Locate the cell with the specified text and output its [X, Y] center coordinate. 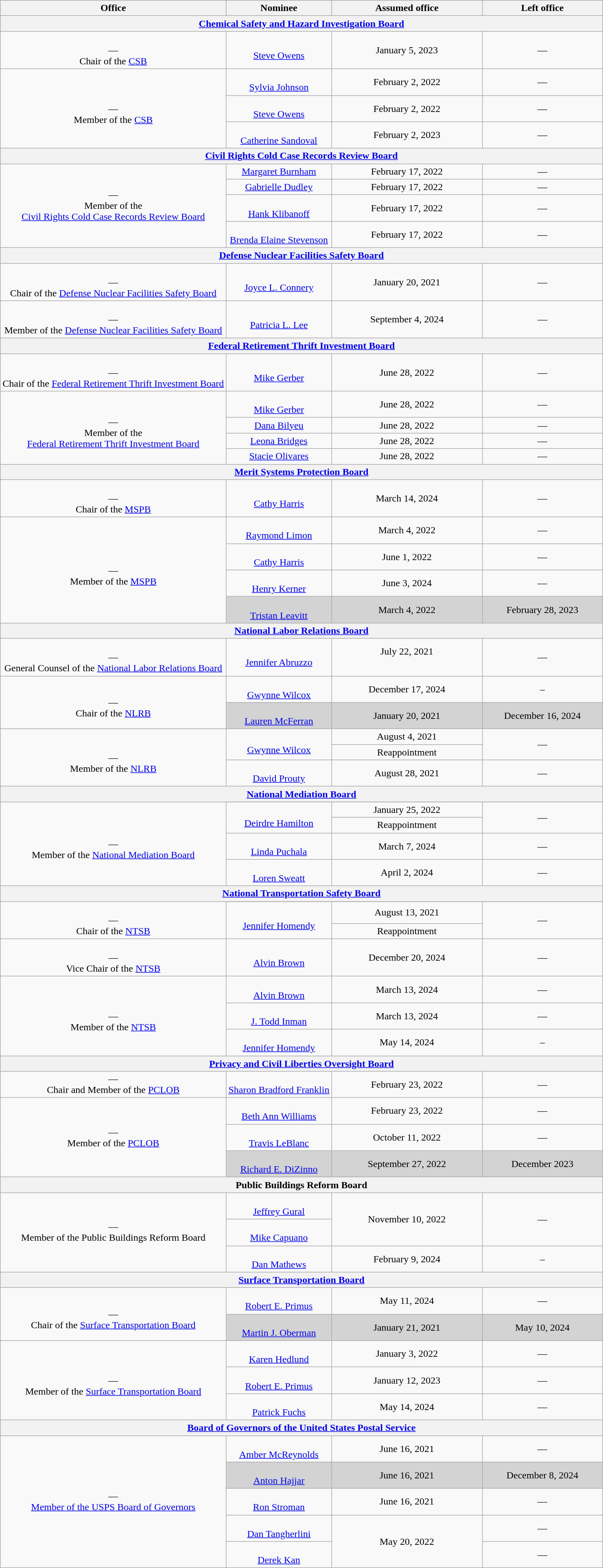
June 3, 2024 [407, 583]
—Member of the Surface Transportation Board [113, 1380]
August 28, 2021 [407, 773]
Left office [542, 8]
—General Counsel of the National Labor Relations Board [113, 657]
Jennifer Abruzzo [279, 657]
March 7, 2024 [407, 846]
Loren Sweatt [279, 873]
December 16, 2024 [542, 716]
—Chair of the Surface Transportation Board [113, 1314]
Henry Kerner [279, 583]
Derek Kan [279, 1555]
Travis LeBlanc [279, 1137]
—Chair of the Defense Nuclear Facilities Safety Board [113, 282]
February 9, 2024 [407, 1259]
—Member of the USPS Board of Governors [113, 1501]
National Labor Relations Board [301, 631]
May 20, 2022 [407, 1542]
Ron Stroman [279, 1502]
September 27, 2022 [407, 1164]
February 2, 2023 [407, 135]
Raymond Limon [279, 530]
Amber McReynolds [279, 1448]
Lauren McFerran [279, 716]
Defense Nuclear Facilities Safety Board [301, 255]
—Member of the Public Buildings Reform Board [113, 1233]
January 3, 2022 [407, 1354]
Nominee [279, 8]
—Chair and Member of the PCLOB [113, 1084]
J. Todd Inman [279, 1016]
January 12, 2023 [407, 1380]
Margaret Burnham [279, 171]
Anton Hajjar [279, 1475]
National Mediation Board [301, 794]
Karen Hedlund [279, 1354]
December 8, 2024 [542, 1475]
October 11, 2022 [407, 1137]
—Member of the Defense Nuclear Facilities Safety Board [113, 320]
—Chair of the Federal Retirement Thrift Investment Board [113, 372]
Sylvia Johnson [279, 82]
Civil Rights Cold Case Records Review Board [301, 156]
Surface Transportation Board [301, 1280]
Public Buildings Reform Board [301, 1185]
Mike Capuano [279, 1233]
Gabrielle Dudley [279, 187]
Dan Mathews [279, 1259]
December 2023 [542, 1164]
January 21, 2021 [407, 1327]
Linda Puchala [279, 846]
April 2, 2024 [407, 873]
Richard E. DiZinno [279, 1164]
July 22, 2021 [407, 657]
January 25, 2022 [407, 810]
David Prouty [279, 773]
Office [113, 8]
National Transportation Safety Board [301, 893]
Patricia L. Lee [279, 320]
Sharon Bradford Franklin [279, 1084]
December 17, 2024 [407, 689]
Martin J. Oberman [279, 1327]
February 28, 2023 [542, 610]
December 20, 2024 [407, 957]
November 10, 2022 [407, 1219]
Catherine Sandoval [279, 135]
Dana Bilyeu [279, 425]
Joyce L. Connery [279, 282]
Patrick Fuchs [279, 1407]
—Vice Chair of the NTSB [113, 957]
May 11, 2024 [407, 1301]
—Member of the CSB [113, 108]
—Member of the National Mediation Board [113, 844]
Privacy and Civil Liberties Oversight Board [301, 1064]
Stacie Olivares [279, 456]
—Chair of the NTSB [113, 920]
Brenda Elaine Stevenson [279, 234]
Board of Governors of the United States Postal Service [301, 1428]
Hank Klibanoff [279, 208]
Assumed office [407, 8]
Leona Bridges [279, 441]
Federal Retirement Thrift Investment Board [301, 346]
August 13, 2021 [407, 912]
—Member of the PCLOB [113, 1137]
August 4, 2021 [407, 737]
September 4, 2024 [407, 320]
May 10, 2024 [542, 1327]
Jeffrey Gural [279, 1206]
—Member of the NLRB [113, 758]
Deirdre Hamilton [279, 817]
—Chair of the MSPB [113, 498]
—Member of the NTSB [113, 1016]
—Chair of the CSB [113, 50]
—Member of theCivil Rights Cold Case Records Review Board [113, 206]
June 1, 2022 [407, 557]
March 14, 2024 [407, 498]
Beth Ann Williams [279, 1111]
January 5, 2023 [407, 50]
Chemical Safety and Hazard Investigation Board [301, 24]
Tristan Leavitt [279, 610]
Dan Tangherlini [279, 1528]
Merit Systems Protection Board [301, 472]
—Chair of the NLRB [113, 702]
—Member of the MSPB [113, 570]
—Member of theFederal Retirement Thrift Investment Board [113, 427]
